Pinpoint the cell where the given text exists, returning its (X, Y) midpoint coordinate. 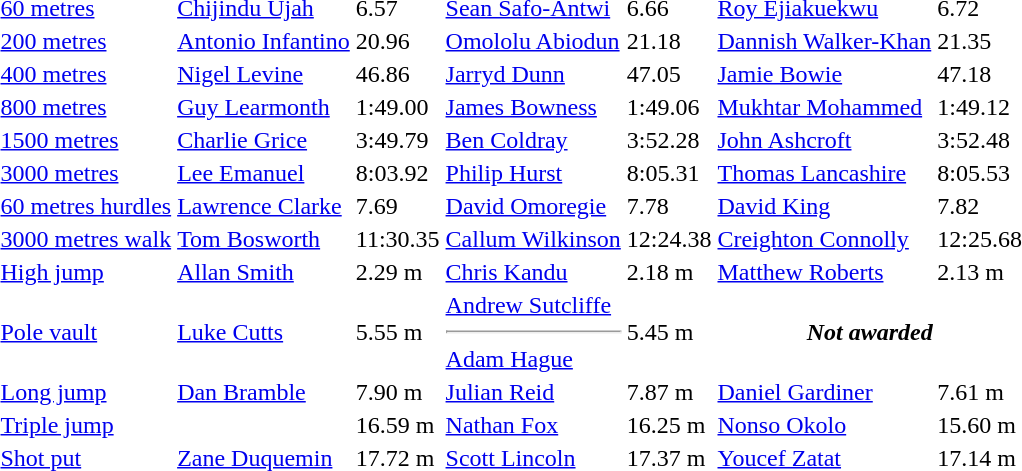
11:30.35 (398, 239)
Mukhtar Mohammed (824, 107)
1:49.00 (398, 107)
Callum Wilkinson (533, 239)
David Omoregie (533, 206)
Nonso Okolo (824, 425)
Luke Cutts (264, 332)
21.18 (669, 41)
Allan Smith (264, 272)
Lawrence Clarke (264, 206)
46.86 (398, 74)
John Ashcroft (824, 140)
Creighton Connolly (824, 239)
5.45 m (669, 332)
2.18 m (669, 272)
Dan Bramble (264, 392)
Lee Emanuel (264, 173)
James Bowness (533, 107)
Guy Learmonth (264, 107)
Antonio Infantino (264, 41)
12:24.38 (669, 239)
Nigel Levine (264, 74)
Andrew SutcliffeAdam Hague (533, 332)
47.05 (669, 74)
Philip Hurst (533, 173)
16.25 m (669, 425)
Chris Kandu (533, 272)
8:05.31 (669, 173)
7.87 m (669, 392)
1:49.06 (669, 107)
5.55 m (398, 332)
3:52.28 (669, 140)
Julian Reid (533, 392)
7.78 (669, 206)
7.69 (398, 206)
20.96 (398, 41)
Charlie Grice (264, 140)
7.90 m (398, 392)
16.59 m (398, 425)
3:49.79 (398, 140)
Matthew Roberts (824, 272)
8:03.92 (398, 173)
Jamie Bowie (824, 74)
2.29 m (398, 272)
Tom Bosworth (264, 239)
Daniel Gardiner (824, 392)
Dannish Walker-Khan (824, 41)
Jarryd Dunn (533, 74)
Omololu Abiodun (533, 41)
Ben Coldray (533, 140)
Nathan Fox (533, 425)
Thomas Lancashire (824, 173)
David King (824, 206)
